Detect which cell encompasses the target text, then output its [X, Y] center coordinate. 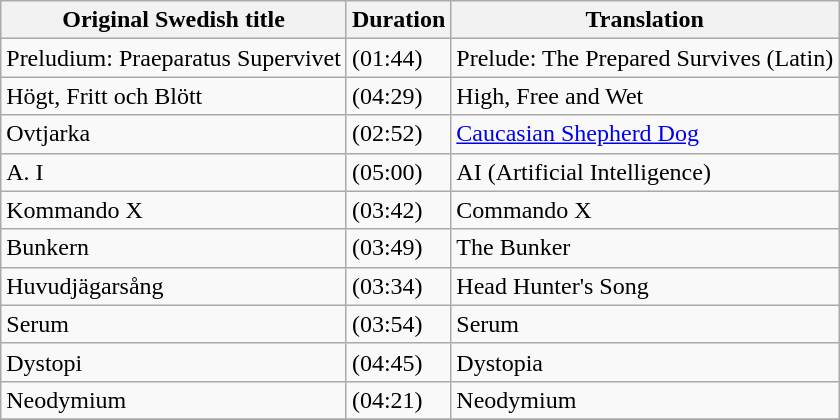
The Bunker [645, 248]
(04:29) [398, 96]
(05:00) [398, 172]
(04:45) [398, 362]
Kommando X [174, 210]
Original Swedish title [174, 20]
(03:54) [398, 324]
(03:49) [398, 248]
A. I [174, 172]
High, Free and Wet [645, 96]
Translation [645, 20]
Ovtjarka [174, 134]
(01:44) [398, 58]
Dystopia [645, 362]
(04:21) [398, 400]
Commando X [645, 210]
Högt, Fritt och Blött [174, 96]
Head Hunter's Song [645, 286]
(02:52) [398, 134]
Dystopi [174, 362]
(03:42) [398, 210]
AI (Artificial Intelligence) [645, 172]
Caucasian Shepherd Dog [645, 134]
Preludium: Praeparatus Supervivet [174, 58]
Prelude: The Prepared Survives (Latin) [645, 58]
(03:34) [398, 286]
Bunkern [174, 248]
Huvudjägarsång [174, 286]
Duration [398, 20]
